Detect which cell encompasses the target text, then output its [X, Y] center coordinate. 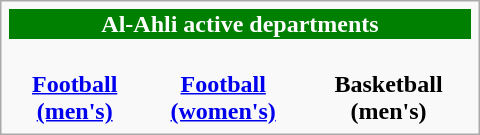
Al-Ahli active departments [240, 24]
Football(men's) [74, 84]
Basketball(men's) [388, 84]
Football(women's) [223, 84]
